Extract the [X, Y] coordinate from the center of the cell holding the provided text.  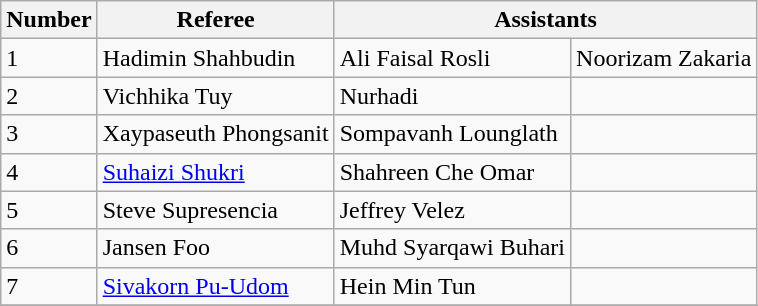
Hadimin Shahbudin [216, 58]
2 [49, 96]
Xaypaseuth Phongsanit [216, 134]
Suhaizi Shukri [216, 172]
1 [49, 58]
Muhd Syarqawi Buhari [452, 248]
4 [49, 172]
Jansen Foo [216, 248]
Jeffrey Velez [452, 210]
Number [49, 20]
Shahreen Che Omar [452, 172]
5 [49, 210]
Sivakorn Pu-Udom [216, 286]
Hein Min Tun [452, 286]
6 [49, 248]
Noorizam Zakaria [664, 58]
7 [49, 286]
Assistants [546, 20]
Steve Supresencia [216, 210]
Nurhadi [452, 96]
Sompavanh Lounglath [452, 134]
Vichhika Tuy [216, 96]
Referee [216, 20]
3 [49, 134]
Ali Faisal Rosli [452, 58]
